Identify which cell holds the provided text, then report its (x, y) central coordinate. 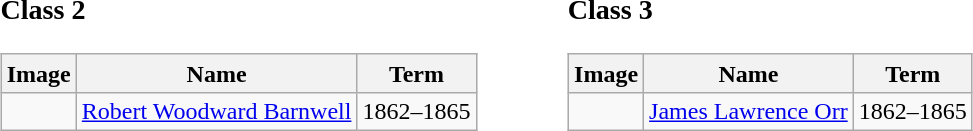
Robert Woodward Barnwell (216, 111)
James Lawrence Orr (749, 111)
